Determine the (x, y) coordinate at the center of the cell enclosing the given text.  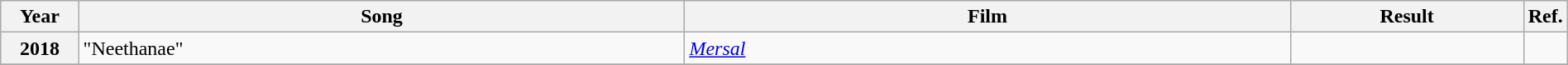
Ref. (1545, 17)
Film (987, 17)
Result (1407, 17)
Mersal (987, 48)
Year (40, 17)
Song (382, 17)
2018 (40, 48)
"Neethanae" (382, 48)
